Locate the cell with the specified text and output its (x, y) center coordinate. 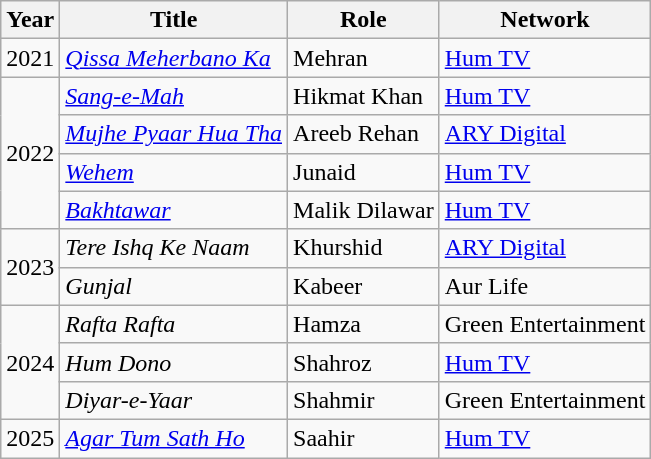
Khurshid (364, 248)
Wehem (174, 172)
2023 (30, 267)
Diyar-e-Yaar (174, 400)
Mujhe Pyaar Hua Tha (174, 134)
Junaid (364, 172)
Agar Tum Sath Ho (174, 438)
Bakhtawar (174, 210)
2024 (30, 362)
Hamza (364, 324)
Year (30, 20)
Gunjal (174, 286)
Areeb Rehan (364, 134)
Aur Life (545, 286)
2022 (30, 153)
Sang-e-Mah (174, 96)
Tere Ishq Ke Naam (174, 248)
Rafta Rafta (174, 324)
Mehran (364, 58)
Hikmat Khan (364, 96)
2021 (30, 58)
Role (364, 20)
Kabeer (364, 286)
Shahroz (364, 362)
Qissa Meherbano Ka (174, 58)
2025 (30, 438)
Hum Dono (174, 362)
Shahmir (364, 400)
Malik Dilawar (364, 210)
Network (545, 20)
Saahir (364, 438)
Title (174, 20)
